Extract the (X, Y) coordinate from the center of the cell holding the provided text.  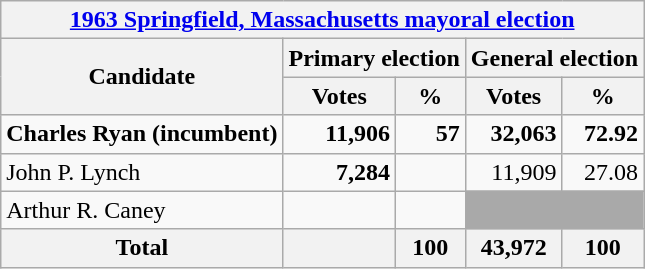
72.92 (603, 134)
1963 Springfield, Massachusetts mayoral election (322, 20)
Arthur R. Caney (142, 210)
11,906 (339, 134)
Candidate (142, 77)
32,063 (514, 134)
General election (554, 58)
7,284 (339, 172)
Total (142, 248)
11,909 (514, 172)
John P. Lynch (142, 172)
Primary election (374, 58)
43,972 (514, 248)
57 (430, 134)
27.08 (603, 172)
Charles Ryan (incumbent) (142, 134)
